Output the (x, y) coordinate of the center of the cell containing the given text.  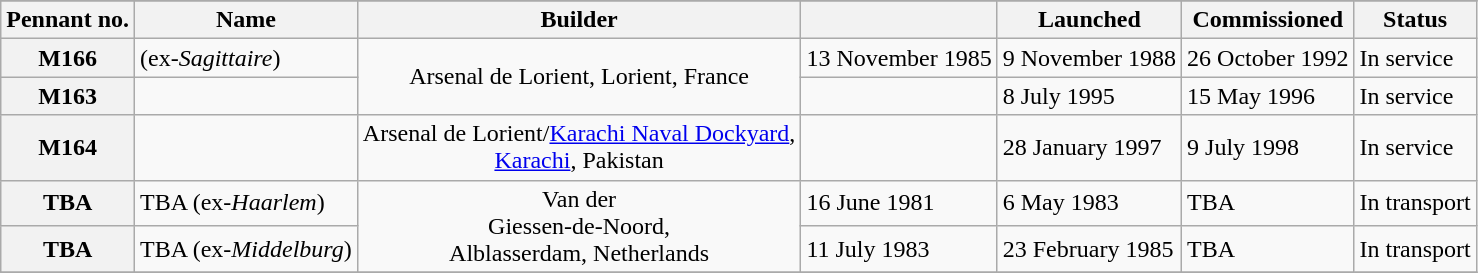
16 June 1981 (899, 203)
Arsenal de Lorient/Karachi Naval Dockyard,Karachi, Pakistan (579, 148)
Builder (579, 20)
Status (1415, 20)
(ex-Sagittaire) (246, 58)
11 July 1983 (899, 249)
9 November 1988 (1089, 58)
9 July 1998 (1268, 148)
M164 (68, 148)
Van der Giessen-de-Noord,Alblasserdam, Netherlands (579, 226)
Commissioned (1268, 20)
23 February 1985 (1089, 249)
Arsenal de Lorient, Lorient, France (579, 77)
6 May 1983 (1089, 203)
13 November 1985 (899, 58)
Pennant no. (68, 20)
8 July 1995 (1089, 96)
M163 (68, 96)
26 October 1992 (1268, 58)
TBA (ex-Haarlem) (246, 203)
TBA (ex-Middelburg) (246, 249)
M166 (68, 58)
Launched (1089, 20)
15 May 1996 (1268, 96)
Name (246, 20)
28 January 1997 (1089, 148)
